Pinpoint the cell where the given text exists, returning its [X, Y] midpoint coordinate. 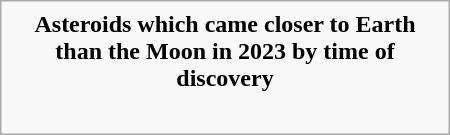
Asteroids which came closer to Earth than the Moon in 2023 by time of discovery [224, 51]
